Extract the (x, y) coordinate from the center of the cell holding the provided text.  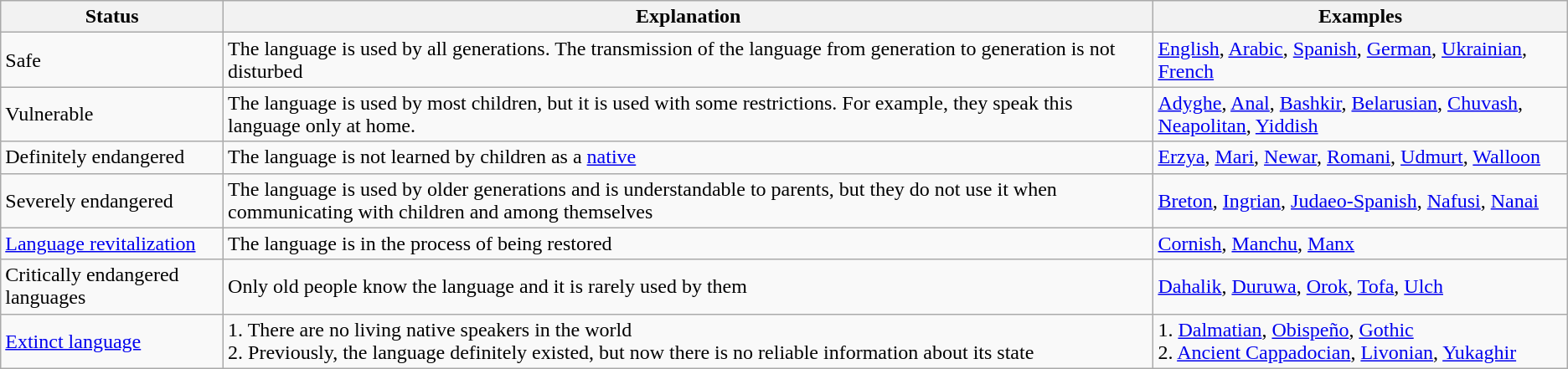
Extinct language (112, 341)
Definitely endangered (112, 157)
Breton, Ingrian, Judaeo-Spanish, Nafusi, Nanai (1360, 201)
The language is used by all generations. The transmission of the language from generation to generation is not disturbed (689, 60)
Dahalik, Duruwa, Orok, Tofa, Ulch (1360, 286)
Vulnerable (112, 114)
The language is not learned by children as a native (689, 157)
The language is in the process of being restored (689, 243)
Severely endangered (112, 201)
Language revitalization (112, 243)
Critically endangered languages (112, 286)
Only old people know the language and it is rarely used by them (689, 286)
Safe (112, 60)
Erzya, Mari, Newar, Romani, Udmurt, Walloon (1360, 157)
Adyghe, Anal, Bashkir, Belarusian, Chuvash, Neapolitan, Yiddish (1360, 114)
Status (112, 17)
English, Arabic, Spanish, German, Ukrainian, French (1360, 60)
Cornish, Manchu, Manx (1360, 243)
The language is used by most children, but it is used with some restrictions. For example, they speak this language only at home. (689, 114)
Explanation (689, 17)
1. Dalmatian, Obispeño, Gothic2. Ancient Cappadocian, Livonian, Yukaghir (1360, 341)
Examples (1360, 17)
